Return the (X, Y) coordinate for the center point of the cell that contains the specified text.  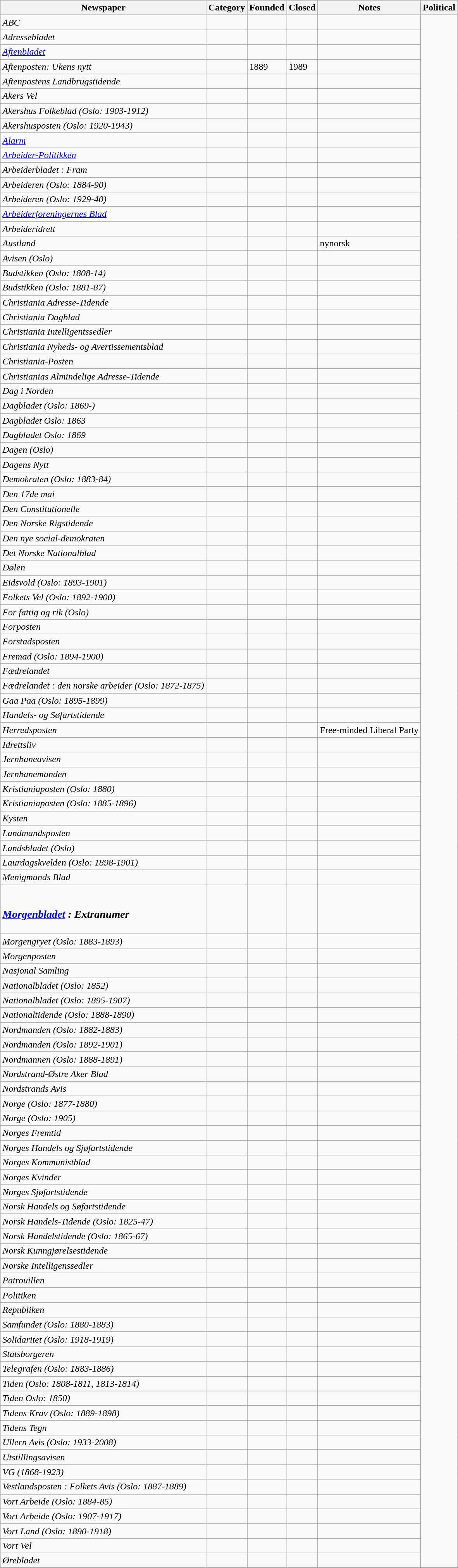
Dagbladet (Oslo: 1869-) (103, 405)
Notes (369, 8)
1889 (267, 67)
Den Constitutionelle (103, 509)
Norge (Oslo: 1877-1880) (103, 1103)
Norges Fremtid (103, 1133)
Jernbanemanden (103, 774)
Category (227, 8)
VG (1868-1923) (103, 1472)
Nationalbladet (Oslo: 1895-1907) (103, 1000)
Newspaper (103, 8)
Idrettsliv (103, 745)
Kristianiaposten (Oslo: 1885-1896) (103, 804)
Den nye social-demokraten (103, 538)
Adressebladet (103, 37)
Norsk Kunngjørelsestidende (103, 1251)
Aftenposten: Ukens nytt (103, 67)
Morgengryet (Oslo: 1883-1893) (103, 941)
Vort Vel (103, 1546)
For fattig og rik (Oslo) (103, 612)
ABC (103, 22)
Christianias Almindelige Adresse-Tidende (103, 376)
Landsbladet (Oslo) (103, 848)
Free-minded Liberal Party (369, 730)
Det Norske Nationalblad (103, 553)
Den 17de mai (103, 494)
Nationaltidende (Oslo: 1888-1890) (103, 1015)
Political (439, 8)
Nationalbladet (Oslo: 1852) (103, 986)
Jernbaneavisen (103, 759)
Norsk Handels og Søfartstidende (103, 1207)
Utstillingsavisen (103, 1457)
Vort Arbeide (Oslo: 1884-85) (103, 1501)
Avisen (Oslo) (103, 258)
Nordstrand-Østre Aker Blad (103, 1074)
Arbeideren (Oslo: 1929-40) (103, 199)
Nordmanden (Oslo: 1892-1901) (103, 1044)
Akers Vel (103, 96)
Morgenbladet : Extranumer (103, 909)
Eidsvold (Oslo: 1893-1901) (103, 582)
Norges Handels og Sjøfartstidende (103, 1148)
Aftenpostens Landbrugstidende (103, 81)
Demokraten (Oslo: 1883-84) (103, 479)
Forposten (103, 627)
Kysten (103, 818)
Norsk Handels-Tidende (Oslo: 1825-47) (103, 1221)
Republiken (103, 1310)
Arbeideridrett (103, 229)
Norge (Oslo: 1905) (103, 1118)
Patrouillen (103, 1280)
Akershus Folkeblad (Oslo: 1903-1912) (103, 111)
Christiania-Posten (103, 361)
nynorsk (369, 244)
Norsk Handelstidende (Oslo: 1865-67) (103, 1236)
Herredsposten (103, 730)
Vort Land (Oslo: 1890-1918) (103, 1531)
Nordstrands Avis (103, 1089)
Dagbladet Oslo: 1869 (103, 435)
Kristianiaposten (Oslo: 1880) (103, 789)
Vort Arbeide (Oslo: 1907-1917) (103, 1516)
Ørebladet (103, 1560)
Forstadsposten (103, 641)
Statsborgeren (103, 1354)
Norges Sjøfartstidende (103, 1192)
Arbeideren (Oslo: 1884-90) (103, 185)
Arbeiderforeningernes Blad (103, 214)
Arbeider-Politikken (103, 155)
Closed (302, 8)
Menigmands Blad (103, 877)
Fremad (Oslo: 1894-1900) (103, 656)
Folkets Vel (Oslo: 1892-1900) (103, 597)
Austland (103, 244)
Norges Kvinder (103, 1177)
Nasjonal Samling (103, 971)
Handels- og Søfartstidende (103, 715)
Aftenbladet (103, 52)
Budstikken (Oslo: 1881-87) (103, 288)
Dølen (103, 568)
Den Norske Rigstidende (103, 524)
Founded (267, 8)
Samfundet (Oslo: 1880-1883) (103, 1324)
Vestlandsposten : Folkets Avis (Oslo: 1887-1889) (103, 1487)
Arbeiderbladet : Fram (103, 170)
Dag i Norden (103, 391)
Dagbladet Oslo: 1863 (103, 420)
Dagen (Oslo) (103, 450)
1989 (302, 67)
Telegrafen (Oslo: 1883-1886) (103, 1369)
Tidens Tegn (103, 1428)
Politiken (103, 1295)
Laurdagskvelden (Oslo: 1898-1901) (103, 862)
Dagens Nytt (103, 465)
Landmandsposten (103, 833)
Norske Intelligenssedler (103, 1266)
Akershusposten (Oslo: 1920-1943) (103, 125)
Fædrelandet : den norske arbeider (Oslo: 1872-1875) (103, 686)
Norges Kommunistblad (103, 1163)
Alarm (103, 140)
Tidens Krav (Oslo: 1889-1898) (103, 1413)
Christiania Intelligentssedler (103, 332)
Fædrelandet (103, 671)
Solidaritet (Oslo: 1918-1919) (103, 1339)
Tiden (Oslo: 1808-1811, 1813-1814) (103, 1384)
Nordmannen (Oslo: 1888-1891) (103, 1059)
Tiden Oslo: 1850) (103, 1398)
Christiania Adresse-Tidende (103, 302)
Christiania Nyheds- og Avertissementsblad (103, 347)
Budstikken (Oslo: 1808-14) (103, 273)
Gaa Paa (Oslo: 1895-1899) (103, 701)
Christiania Dagblad (103, 317)
Ullern Avis (Oslo: 1933-2008) (103, 1443)
Nordmanden (Oslo: 1882-1883) (103, 1030)
Morgenposten (103, 956)
